Provide the (X, Y) coordinate of the cell's center where the given text is located.  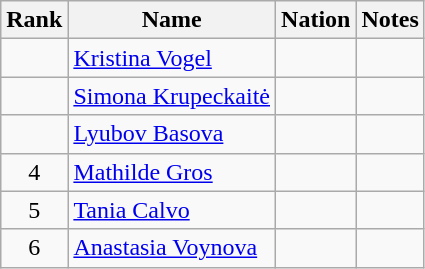
Mathilde Gros (172, 172)
Nation (316, 20)
Lyubov Basova (172, 134)
Rank (34, 20)
6 (34, 248)
Anastasia Voynova (172, 248)
Kristina Vogel (172, 58)
Name (172, 20)
Tania Calvo (172, 210)
Notes (390, 20)
4 (34, 172)
Simona Krupeckaitė (172, 96)
5 (34, 210)
